For the text-containing cell, return its midpoint in [x, y] coordinate format. 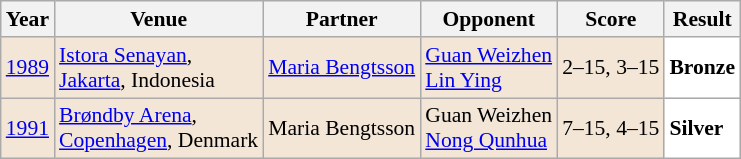
Score [610, 19]
Istora Senayan,Jakarta, Indonesia [158, 68]
Result [702, 19]
Guan Weizhen Lin Ying [488, 68]
Silver [702, 128]
1989 [28, 68]
Brøndby Arena,Copenhagen, Denmark [158, 128]
2–15, 3–15 [610, 68]
1991 [28, 128]
Guan Weizhen Nong Qunhua [488, 128]
Venue [158, 19]
Opponent [488, 19]
Partner [342, 19]
7–15, 4–15 [610, 128]
Bronze [702, 68]
Year [28, 19]
